Locate the cell with the specified text and output its (X, Y) center coordinate. 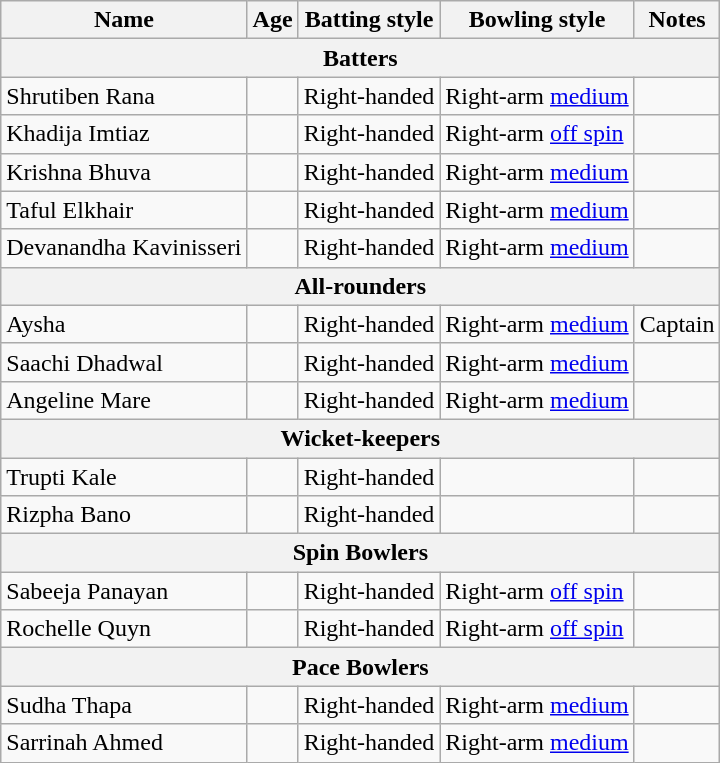
Rochelle Quyn (124, 629)
Sudha Thapa (124, 705)
Name (124, 20)
Krishna Bhuva (124, 172)
All-rounders (360, 286)
Captain (677, 324)
Bowling style (537, 20)
Sabeeja Panayan (124, 591)
Trupti Kale (124, 477)
Notes (677, 20)
Batting style (369, 20)
Saachi Dhadwal (124, 362)
Pace Bowlers (360, 667)
Wicket-keepers (360, 438)
Rizpha Bano (124, 515)
Shrutiben Rana (124, 96)
Angeline Mare (124, 400)
Khadija Imtiaz (124, 134)
Sarrinah Ahmed (124, 743)
Aysha (124, 324)
Age (272, 20)
Devanandha Kavinisseri (124, 248)
Batters (360, 58)
Spin Bowlers (360, 553)
Taful Elkhair (124, 210)
